Output the [X, Y] coordinate of the center of the cell containing the given text.  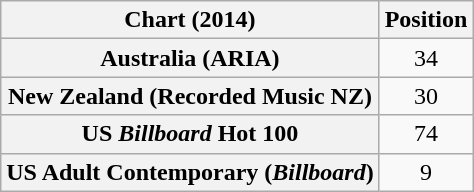
US Billboard Hot 100 [190, 134]
US Adult Contemporary (Billboard) [190, 172]
Chart (2014) [190, 20]
New Zealand (Recorded Music NZ) [190, 96]
Position [426, 20]
9 [426, 172]
30 [426, 96]
34 [426, 58]
Australia (ARIA) [190, 58]
74 [426, 134]
